From the cell containing the given text, extract its center point as (x, y) coordinate. 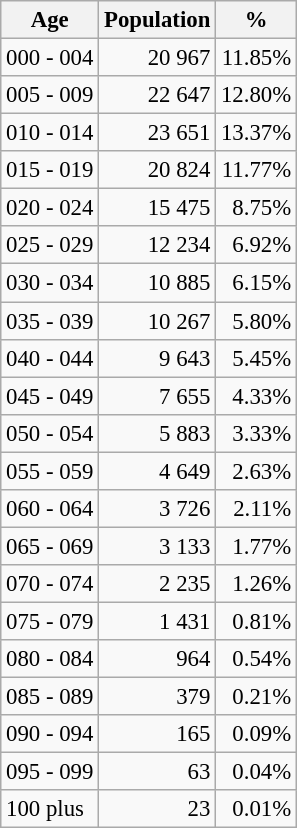
15 475 (158, 208)
2.63% (256, 471)
040 - 044 (50, 358)
% (256, 20)
075 - 079 (50, 621)
100 plus (50, 809)
165 (158, 734)
12.80% (256, 95)
0.54% (256, 659)
7 655 (158, 396)
095 - 099 (50, 772)
065 - 069 (50, 546)
070 - 074 (50, 584)
13.37% (256, 133)
22 647 (158, 95)
050 - 054 (50, 433)
12 234 (158, 245)
0.81% (256, 621)
11.85% (256, 58)
4.33% (256, 396)
2.11% (256, 509)
085 - 089 (50, 697)
1 431 (158, 621)
025 - 029 (50, 245)
000 - 004 (50, 58)
11.77% (256, 170)
5 883 (158, 433)
5.80% (256, 321)
20 967 (158, 58)
035 - 039 (50, 321)
20 824 (158, 170)
10 267 (158, 321)
3 133 (158, 546)
030 - 034 (50, 283)
4 649 (158, 471)
0.01% (256, 809)
Population (158, 20)
055 - 059 (50, 471)
0.04% (256, 772)
3 726 (158, 509)
23 651 (158, 133)
060 - 064 (50, 509)
080 - 084 (50, 659)
010 - 014 (50, 133)
63 (158, 772)
5.45% (256, 358)
8.75% (256, 208)
23 (158, 809)
2 235 (158, 584)
964 (158, 659)
005 - 009 (50, 95)
6.92% (256, 245)
10 885 (158, 283)
Age (50, 20)
0.09% (256, 734)
015 - 019 (50, 170)
045 - 049 (50, 396)
090 - 094 (50, 734)
6.15% (256, 283)
0.21% (256, 697)
1.77% (256, 546)
9 643 (158, 358)
3.33% (256, 433)
379 (158, 697)
020 - 024 (50, 208)
1.26% (256, 584)
